Return [x, y] of the center of cell containing provided text 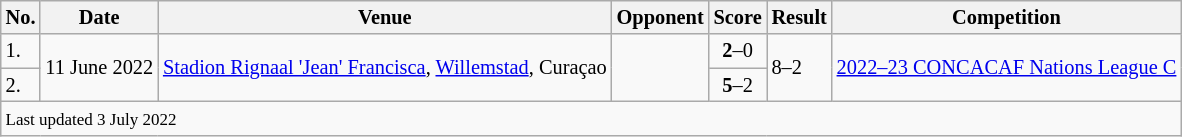
8–2 [800, 68]
2–0 [738, 51]
Venue [385, 17]
2. [21, 85]
Stadion Rignaal 'Jean' Francisca, Willemstad, Curaçao [385, 68]
Last updated 3 July 2022 [591, 118]
Opponent [660, 17]
No. [21, 17]
Result [800, 17]
1. [21, 51]
Date [99, 17]
Score [738, 17]
2022–23 CONCACAF Nations League C [1007, 68]
Competition [1007, 17]
11 June 2022 [99, 68]
5–2 [738, 85]
